Locate the cell with the specified text and output its (x, y) center coordinate. 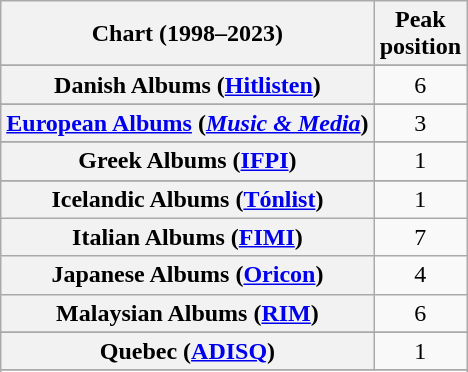
Quebec (ADISQ) (188, 351)
Italian Albums (FIMI) (188, 237)
Japanese Albums (Oricon) (188, 275)
3 (420, 123)
Danish Albums (Hitlisten) (188, 85)
Chart (1998–2023) (188, 34)
7 (420, 237)
Greek Albums (IFPI) (188, 161)
Peakposition (420, 34)
Icelandic Albums (Tónlist) (188, 199)
4 (420, 275)
European Albums (Music & Media) (188, 123)
Malaysian Albums (RIM) (188, 313)
